Detect which cell encompasses the target text, then output its [x, y] center coordinate. 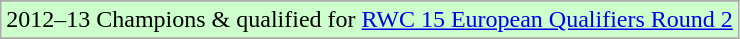
2012–13 Champions & qualified for RWC 15 European Qualifiers Round 2 [370, 20]
